Capture the cell that displays the provided text and extract its (x, y) central coordinate. 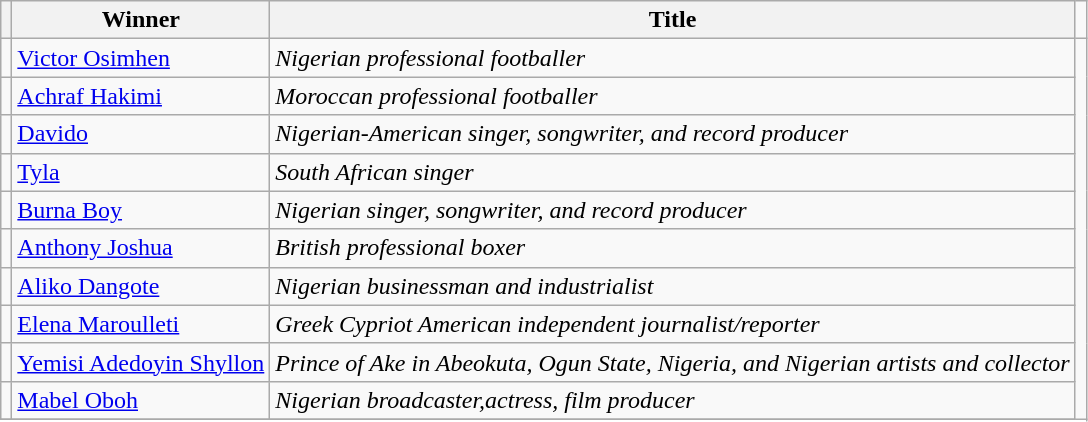
Mabel Oboh (141, 400)
Tyla (141, 172)
Yemisi Adedoyin Shyllon (141, 362)
Nigerian businessman and industrialist (672, 286)
Burna Boy (141, 210)
Nigerian singer, songwriter, and record producer (672, 210)
Winner (141, 20)
Nigerian-American singer, songwriter, and record producer (672, 134)
Moroccan professional footballer (672, 96)
Nigerian broadcaster,actress, film producer (672, 400)
Victor Osimhen (141, 58)
Prince of Ake in Abeokuta, Ogun State, Nigeria, and Nigerian artists and collector (672, 362)
Nigerian professional footballer (672, 58)
Achraf Hakimi (141, 96)
Title (672, 20)
Aliko Dangote (141, 286)
Anthony Joshua (141, 248)
Greek Cypriot American independent journalist/reporter (672, 324)
British professional boxer (672, 248)
South African singer (672, 172)
Davido (141, 134)
Elena Maroulleti (141, 324)
